Scan for the cell matching the given text and deliver its (x, y) coordinate at center. 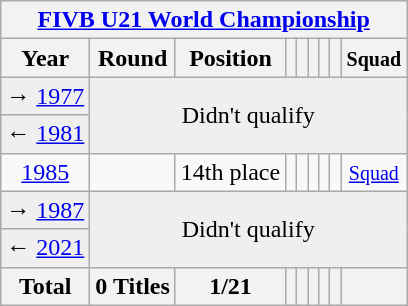
Round (133, 58)
FIVB U21 World Championship (204, 20)
Total (46, 286)
14th place (230, 172)
Position (230, 58)
1985 (46, 172)
→ 1987 (46, 210)
← 1981 (46, 134)
0 Titles (133, 286)
→ 1977 (46, 96)
1/21 (230, 286)
Year (46, 58)
← 2021 (46, 248)
